Scan for the cell matching the given text and deliver its (x, y) coordinate at center. 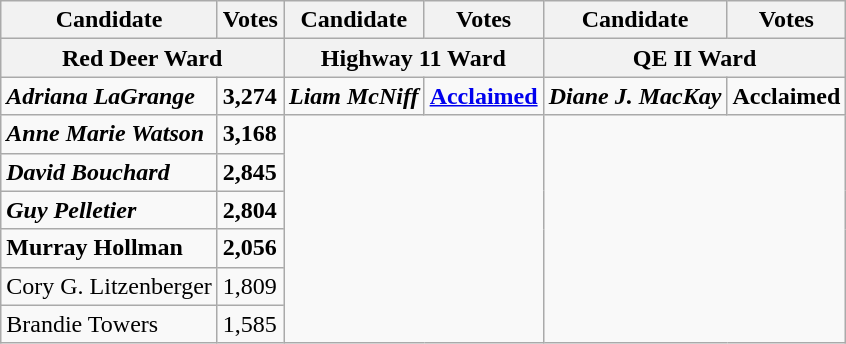
QE II Ward (694, 58)
2,804 (250, 210)
1,585 (250, 324)
Cory G. Litzenberger (110, 286)
1,809 (250, 286)
Adriana LaGrange (110, 96)
David Bouchard (110, 172)
Highway 11 Ward (414, 58)
Murray Hollman (110, 248)
Liam McNiff (354, 96)
Brandie Towers (110, 324)
3,274 (250, 96)
Guy Pelletier (110, 210)
Anne Marie Watson (110, 134)
Red Deer Ward (142, 58)
3,168 (250, 134)
Diane J. MacKay (635, 96)
2,845 (250, 172)
2,056 (250, 248)
